From the cell containing the given text, extract its center point as (X, Y) coordinate. 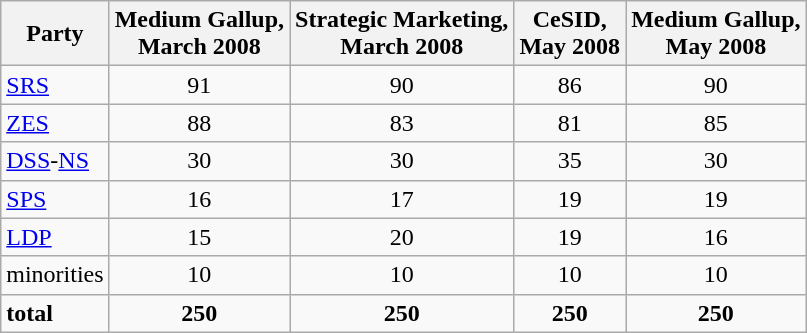
35 (570, 161)
ZES (55, 123)
DSS-NS (55, 161)
Medium Gallup, May 2008 (716, 34)
LDP (55, 237)
SPS (55, 199)
83 (402, 123)
20 (402, 237)
86 (570, 85)
15 (199, 237)
91 (199, 85)
17 (402, 199)
85 (716, 123)
CeSID, May 2008 (570, 34)
88 (199, 123)
Strategic Marketing, March 2008 (402, 34)
81 (570, 123)
minorities (55, 275)
Medium Gallup, March 2008 (199, 34)
SRS (55, 85)
Party (55, 34)
total (55, 313)
